Determine the [x, y] coordinate at the center of the cell enclosing the given text.  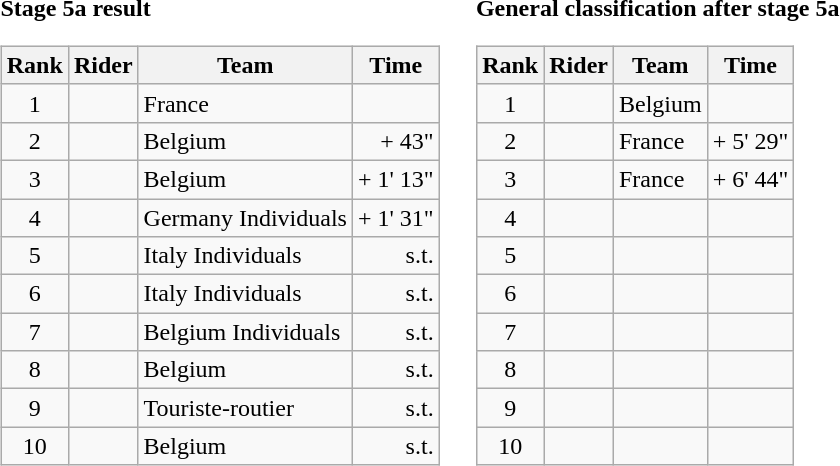
Touriste-routier [245, 408]
+ 6' 44" [750, 179]
+ 1' 13" [396, 179]
Belgium Individuals [245, 332]
+ 1' 31" [396, 217]
+ 5' 29" [750, 141]
+ 43" [396, 141]
Germany Individuals [245, 217]
